Scan for the cell matching the given text and deliver its [x, y] coordinate at center. 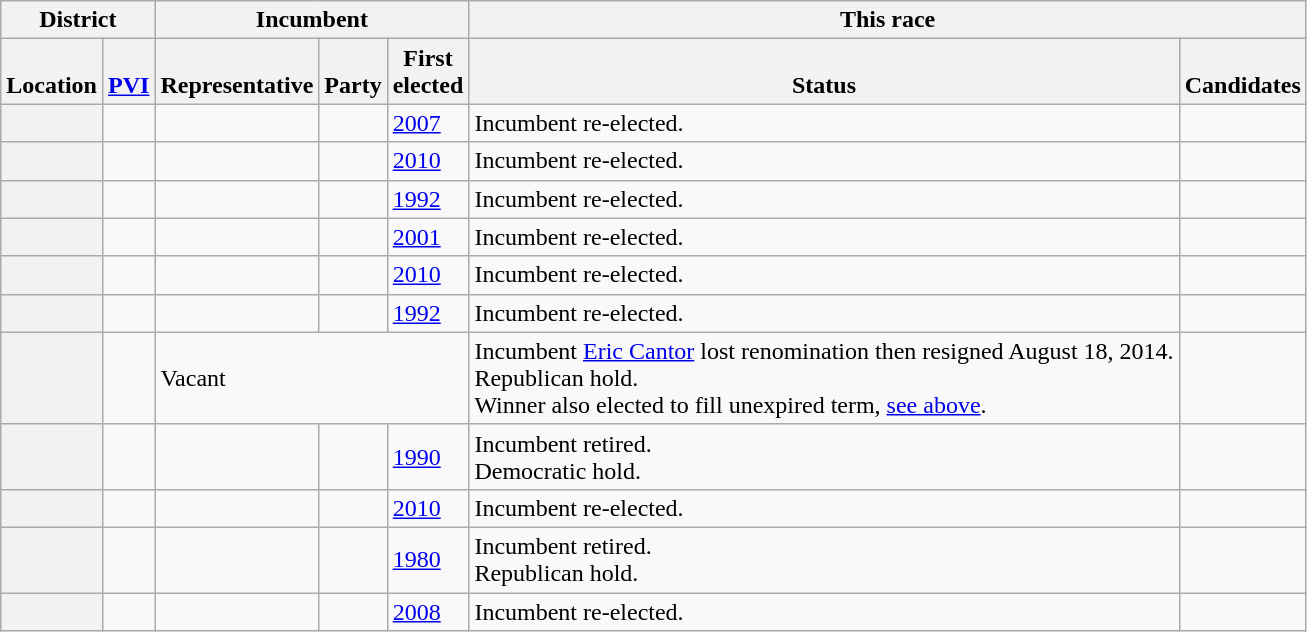
District [78, 20]
Party [353, 72]
Location [52, 72]
1980 [428, 560]
Incumbent [312, 20]
Representative [237, 72]
This race [888, 20]
1990 [428, 456]
Vacant [312, 378]
Firstelected [428, 72]
Status [824, 72]
Incumbent retired.Republican hold. [824, 560]
Candidates [1242, 72]
2007 [428, 123]
PVI [128, 72]
2008 [428, 611]
Incumbent Eric Cantor lost renomination then resigned August 18, 2014.Republican hold.Winner also elected to fill unexpired term, see above. [824, 378]
Incumbent retired.Democratic hold. [824, 456]
2001 [428, 237]
